Identify which cell holds the provided text, then report its [x, y] central coordinate. 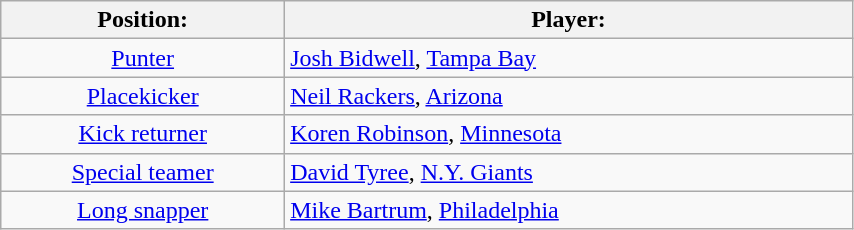
Special teamer [143, 172]
Player: [569, 20]
Neil Rackers, Arizona [569, 96]
David Tyree, N.Y. Giants [569, 172]
Josh Bidwell, Tampa Bay [569, 58]
Mike Bartrum, Philadelphia [569, 210]
Long snapper [143, 210]
Kick returner [143, 134]
Koren Robinson, Minnesota [569, 134]
Punter [143, 58]
Placekicker [143, 96]
Position: [143, 20]
